Capture the cell that displays the provided text and extract its (x, y) central coordinate. 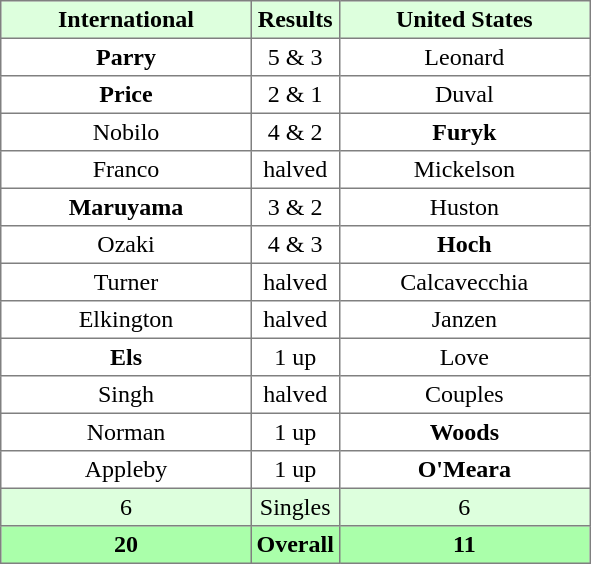
Mickelson (464, 170)
11 (464, 545)
Overall (295, 545)
Furyk (464, 132)
Love (464, 357)
Elkington (126, 320)
Parry (126, 57)
Nobilo (126, 132)
Price (126, 95)
Singles (295, 507)
Norman (126, 432)
Woods (464, 432)
5 & 3 (295, 57)
O'Meara (464, 470)
Huston (464, 207)
Franco (126, 170)
Couples (464, 395)
Duval (464, 95)
Hoch (464, 245)
Maruyama (126, 207)
2 & 1 (295, 95)
Janzen (464, 320)
Appleby (126, 470)
Turner (126, 282)
20 (126, 545)
Results (295, 20)
International (126, 20)
Leonard (464, 57)
3 & 2 (295, 207)
Els (126, 357)
United States (464, 20)
Calcavecchia (464, 282)
Singh (126, 395)
Ozaki (126, 245)
4 & 3 (295, 245)
4 & 2 (295, 132)
